From the cell containing the given text, extract its center point as (x, y) coordinate. 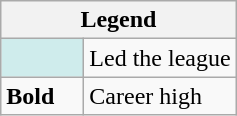
Legend (118, 20)
Bold (42, 96)
Led the league (160, 58)
Career high (160, 96)
